Find where the given text appears and provide that cell's center as (X, Y) coordinate. 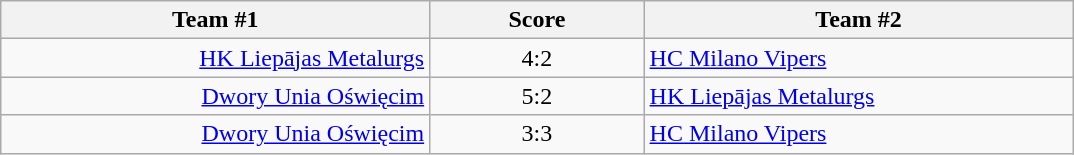
Team #1 (216, 20)
5:2 (537, 96)
3:3 (537, 134)
Team #2 (858, 20)
4:2 (537, 58)
Score (537, 20)
